Return the (x, y) coordinate for the center point of the cell that contains the specified text.  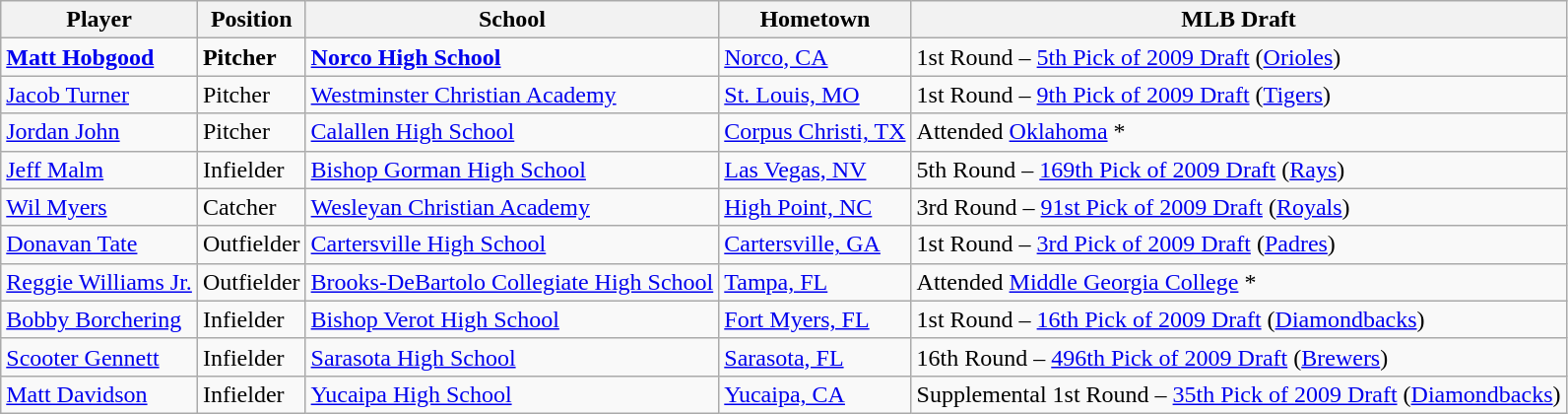
1st Round – 9th Pick of 2009 Draft (Tigers) (1239, 95)
Sarasota High School (512, 357)
Attended Oklahoma * (1239, 132)
Corpus Christi, TX (816, 132)
1st Round – 16th Pick of 2009 Draft (Diamondbacks) (1239, 319)
Fort Myers, FL (816, 319)
Norco, CA (816, 57)
1st Round – 3rd Pick of 2009 Draft (Padres) (1239, 244)
Position (251, 20)
Westminster Christian Academy (512, 95)
School (512, 20)
Attended Middle Georgia College * (1239, 282)
Scooter Gennett (99, 357)
Wil Myers (99, 207)
Reggie Williams Jr. (99, 282)
Jordan John (99, 132)
Wesleyan Christian Academy (512, 207)
Supplemental 1st Round – 35th Pick of 2009 Draft (Diamondbacks) (1239, 394)
3rd Round – 91st Pick of 2009 Draft (Royals) (1239, 207)
Las Vegas, NV (816, 170)
Cartersville, GA (816, 244)
MLB Draft (1239, 20)
Hometown (816, 20)
Bishop Verot High School (512, 319)
1st Round – 5th Pick of 2009 Draft (Orioles) (1239, 57)
Player (99, 20)
Donavan Tate (99, 244)
Jeff Malm (99, 170)
Bobby Borchering (99, 319)
Norco High School (512, 57)
Calallen High School (512, 132)
Yucaipa, CA (816, 394)
Sarasota, FL (816, 357)
Jacob Turner (99, 95)
Matt Hobgood (99, 57)
Yucaipa High School (512, 394)
Matt Davidson (99, 394)
Brooks-DeBartolo Collegiate High School (512, 282)
Catcher (251, 207)
Bishop Gorman High School (512, 170)
Tampa, FL (816, 282)
5th Round – 169th Pick of 2009 Draft (Rays) (1239, 170)
St. Louis, MO (816, 95)
High Point, NC (816, 207)
16th Round – 496th Pick of 2009 Draft (Brewers) (1239, 357)
Cartersville High School (512, 244)
